Output the (x, y) coordinate of the center of the cell containing the given text.  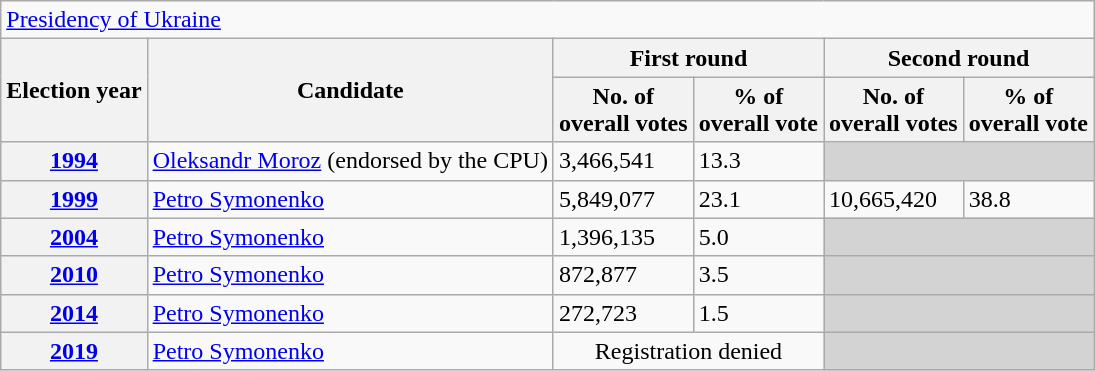
Election year (74, 90)
Candidate (350, 90)
Registration denied (688, 351)
272,723 (623, 313)
1,396,135 (623, 237)
1.5 (758, 313)
2019 (74, 351)
3,466,541 (623, 161)
Oleksandr Moroz (endorsed by the CPU) (350, 161)
2004 (74, 237)
23.1 (758, 199)
Presidency of Ukraine (548, 20)
3.5 (758, 275)
5,849,077 (623, 199)
1994 (74, 161)
Second round (959, 58)
5.0 (758, 237)
1999 (74, 199)
872,877 (623, 275)
2010 (74, 275)
10,665,420 (894, 199)
First round (688, 58)
2014 (74, 313)
13.3 (758, 161)
38.8 (1028, 199)
